Return the (x, y) coordinate for the center point of the cell that contains the specified text.  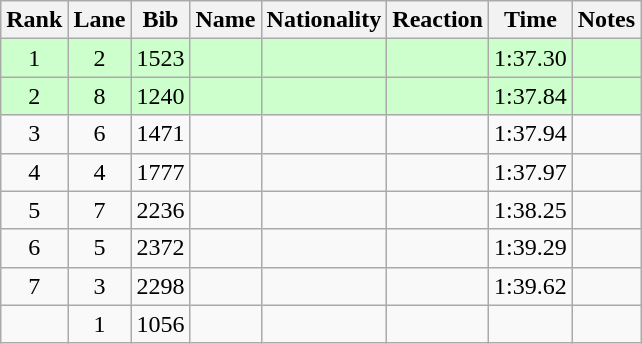
1:37.84 (530, 96)
Lane (100, 20)
2236 (160, 210)
Name (226, 20)
1240 (160, 96)
1:37.30 (530, 58)
Nationality (324, 20)
Notes (606, 20)
1:39.29 (530, 248)
8 (100, 96)
1:37.94 (530, 134)
1:39.62 (530, 286)
Reaction (438, 20)
2298 (160, 286)
Bib (160, 20)
1056 (160, 324)
1777 (160, 172)
Rank (34, 20)
1523 (160, 58)
2372 (160, 248)
1:38.25 (530, 210)
1:37.97 (530, 172)
1471 (160, 134)
Time (530, 20)
